Output the [x, y] coordinate of the center of the cell containing the given text.  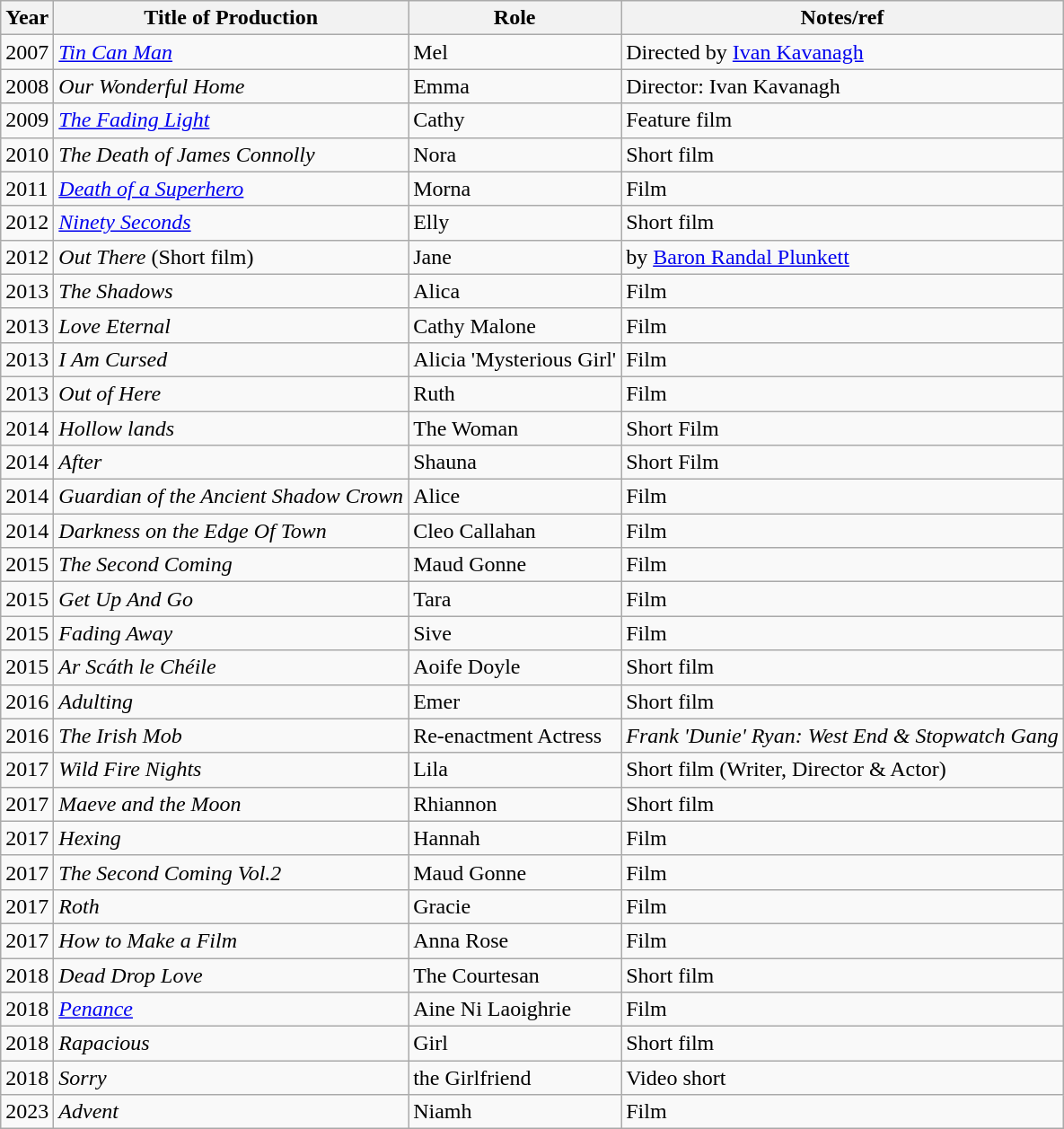
Aoife Doyle [515, 667]
by Baron Randal Plunkett [842, 257]
Alica [515, 291]
Sive [515, 633]
Rhiannon [515, 804]
Hexing [232, 838]
I Am Cursed [232, 359]
2008 [27, 86]
2011 [27, 189]
2023 [27, 1112]
Video short [842, 1078]
Morna [515, 189]
Lila [515, 770]
Alicia 'Mysterious Girl' [515, 359]
Frank 'Dunie' Ryan: West End & Stopwatch Gang [842, 736]
Fading Away [232, 633]
Girl [515, 1044]
Nora [515, 154]
Cathy Malone [515, 325]
Jane [515, 257]
Alice [515, 497]
How to Make a Film [232, 940]
Anna Rose [515, 940]
The Irish Mob [232, 736]
Penance [232, 1010]
Directed by Ivan Kavanagh [842, 52]
Adulting [232, 701]
Our Wonderful Home [232, 86]
Aine Ni Laoighrie [515, 1010]
Rapacious [232, 1044]
2007 [27, 52]
Mel [515, 52]
Death of a Superhero [232, 189]
Cathy [515, 120]
Elly [515, 223]
Year [27, 18]
Title of Production [232, 18]
Feature film [842, 120]
2010 [27, 154]
The Death of James Connolly [232, 154]
Re-enactment Actress [515, 736]
Tara [515, 599]
Roth [232, 906]
Sorry [232, 1078]
Tin Can Man [232, 52]
The Courtesan [515, 975]
Darkness on the Edge Of Town [232, 531]
Cleo Callahan [515, 531]
Director: Ivan Kavanagh [842, 86]
Hollow lands [232, 428]
Emer [515, 701]
Gracie [515, 906]
Love Eternal [232, 325]
Dead Drop Love [232, 975]
Hannah [515, 838]
After [232, 463]
The Second Coming [232, 565]
The Fading Light [232, 120]
Role [515, 18]
Shauna [515, 463]
Advent [232, 1112]
Niamh [515, 1112]
the Girlfriend [515, 1078]
Ruth [515, 393]
Maeve and the Moon [232, 804]
Out of Here [232, 393]
The Woman [515, 428]
Short film (Writer, Director & Actor) [842, 770]
Ninety Seconds [232, 223]
Out There (Short film) [232, 257]
Emma [515, 86]
Notes/ref [842, 18]
Get Up And Go [232, 599]
Wild Fire Nights [232, 770]
The Second Coming Vol.2 [232, 872]
The Shadows [232, 291]
Guardian of the Ancient Shadow Crown [232, 497]
Ar Scáth le Chéile [232, 667]
2009 [27, 120]
